Provide the (X, Y) coordinate of the cell's center where the given text is located.  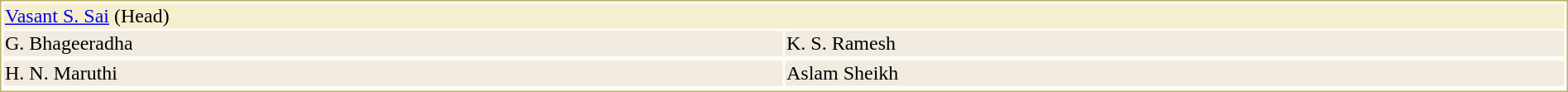
K. S. Ramesh (1175, 44)
G. Bhageeradha (393, 44)
Aslam Sheikh (1175, 74)
H. N. Maruthi (393, 74)
Vasant S. Sai (Head) (784, 16)
